Search for the cell housing the specified text and yield its (X, Y) center coordinate. 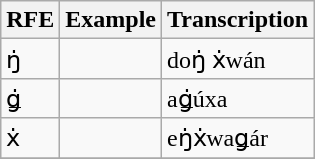
ẋ (30, 138)
ǥ̇ (30, 98)
Example (111, 20)
Transcription (238, 20)
RFE (30, 20)
ŋ̇ (30, 59)
eŋ̇ẋwaǥár (238, 138)
doŋ̇ ẋwán (238, 59)
aǥ̇úxa (238, 98)
